Determine the (x, y) coordinate at the center of the cell enclosing the given text.  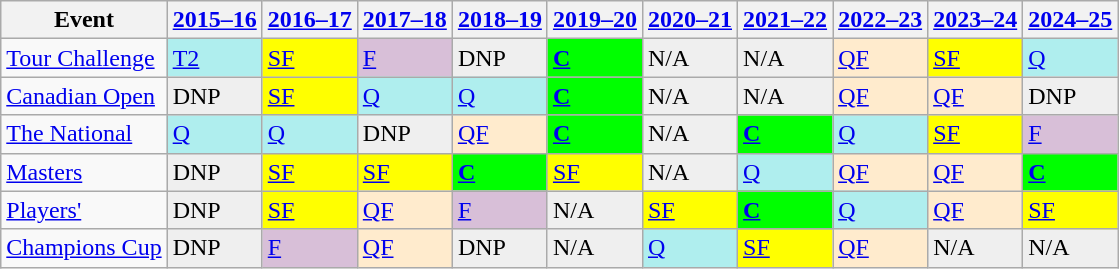
Champions Cup (84, 248)
The National (84, 134)
2019–20 (594, 20)
2018–19 (500, 20)
2021–22 (786, 20)
Event (84, 20)
2020–21 (690, 20)
Masters (84, 172)
2023–24 (976, 20)
Canadian Open (84, 96)
2022–23 (880, 20)
Tour Challenge (84, 58)
2017–18 (404, 20)
Players' (84, 210)
2015–16 (214, 20)
2016–17 (310, 20)
2024–25 (1070, 20)
T2 (214, 58)
